Return the [X, Y] coordinate for the center point of the cell that contains the specified text.  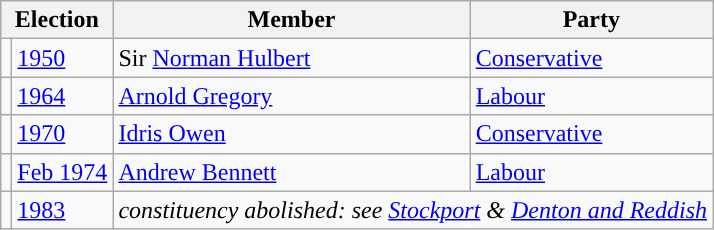
Sir Norman Hulbert [292, 58]
Arnold Gregory [292, 96]
Member [292, 20]
Feb 1974 [62, 172]
Idris Owen [292, 134]
1950 [62, 58]
Andrew Bennett [292, 172]
1983 [62, 210]
1970 [62, 134]
1964 [62, 96]
Party [591, 20]
Election [57, 20]
constituency abolished: see Stockport & Denton and Reddish [413, 210]
